For the text-containing cell, return its midpoint in (X, Y) coordinate format. 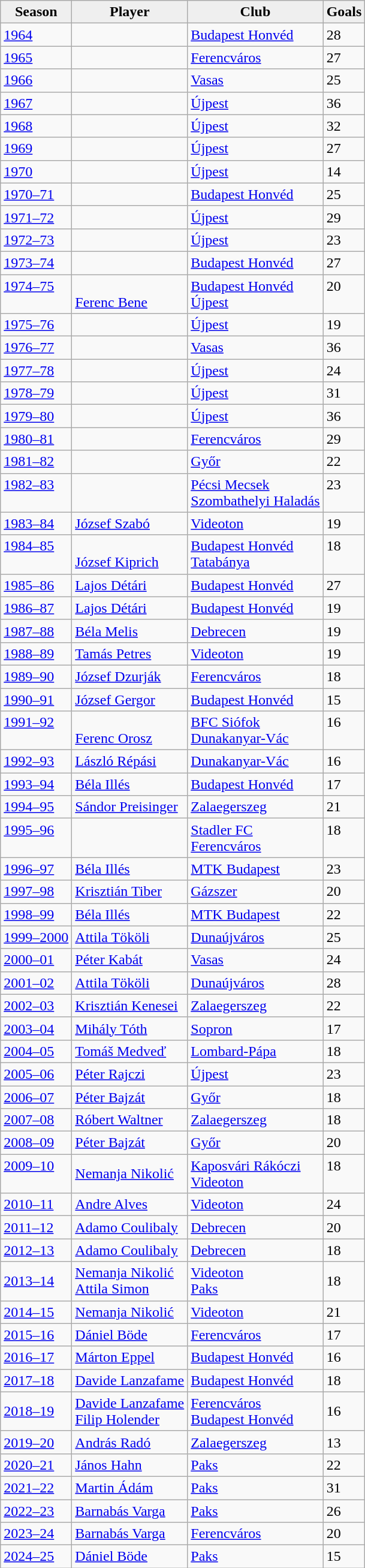
Davide Lanzafame Filip Holender (129, 1411)
1989–90 (36, 676)
2008–09 (36, 1143)
Ferenc Bene (129, 294)
1999–2000 (36, 937)
1988–89 (36, 654)
Pécsi MecsekSzombathelyi Haladás (255, 493)
2001–02 (36, 983)
1972–73 (36, 240)
1991–92 (36, 730)
1977–78 (36, 371)
2015–16 (36, 1335)
1982–83 (36, 493)
Róbert Waltner (129, 1120)
1970 (36, 171)
2019–20 (36, 1442)
Krisztián Kenesei (129, 1006)
2016–17 (36, 1358)
1971–72 (36, 217)
2020–21 (36, 1465)
32 (344, 126)
1969 (36, 149)
Martin Ádám (129, 1488)
2006–07 (36, 1097)
1979–80 (36, 416)
Márton Eppel (129, 1358)
Péter Kabát (129, 960)
1983–84 (36, 523)
1967 (36, 103)
FerencvárosBudapest Honvéd (255, 1411)
2012–13 (36, 1250)
VideotonPaks (255, 1281)
Sándor Preisinger (129, 807)
József Gergor (129, 700)
Club (255, 12)
1994–95 (36, 807)
1968 (36, 126)
1973–74 (36, 263)
1974–75 (36, 294)
1986–87 (36, 608)
1995–96 (36, 838)
13 (344, 1442)
2011–12 (36, 1227)
1990–91 (36, 700)
2005–06 (36, 1074)
2003–04 (36, 1028)
Davide Lanzafame (129, 1380)
Tamás Petres (129, 654)
Péter Rajczi (129, 1074)
Kaposvári RákócziVideoton (255, 1174)
2010–11 (36, 1205)
1978–79 (36, 393)
Budapest HonvédÚjpest (255, 294)
Player (129, 12)
BFC SiófokDunakanyar-Vác (255, 730)
2002–03 (36, 1006)
1970–71 (36, 194)
András Radó (129, 1442)
Stadler FCFerencváros (255, 838)
2024–25 (36, 1557)
Nemanja Nikolić Attila Simon (129, 1281)
1966 (36, 80)
1996–97 (36, 869)
2009–10 (36, 1174)
2014–15 (36, 1312)
Andre Alves (129, 1205)
2000–01 (36, 960)
14 (344, 171)
1980–81 (36, 439)
János Hahn (129, 1465)
1976–77 (36, 348)
Gázszer (255, 892)
1993–94 (36, 784)
1997–98 (36, 892)
1975–76 (36, 325)
Ferenc Orosz (129, 730)
2017–18 (36, 1380)
Krisztián Tiber (129, 892)
2007–08 (36, 1120)
2004–05 (36, 1051)
26 (344, 1510)
József Szabó (129, 523)
1965 (36, 58)
2018–19 (36, 1411)
László Répási (129, 762)
1985–86 (36, 585)
Dunakanyar-Vác (255, 762)
2023–24 (36, 1534)
Lombard-Pápa (255, 1051)
1964 (36, 35)
Sopron (255, 1028)
József Dzurják (129, 676)
2022–23 (36, 1510)
2021–22 (36, 1488)
Tomáš Medveď (129, 1051)
Béla Melis (129, 631)
Budapest HonvédTatabánya (255, 554)
József Kiprich (129, 554)
2013–14 (36, 1281)
Mihály Tóth (129, 1028)
Goals (344, 12)
Season (36, 12)
1992–93 (36, 762)
1998–99 (36, 914)
1984–85 (36, 554)
1981–82 (36, 462)
1987–88 (36, 631)
